Detect which cell encompasses the target text, then output its [x, y] center coordinate. 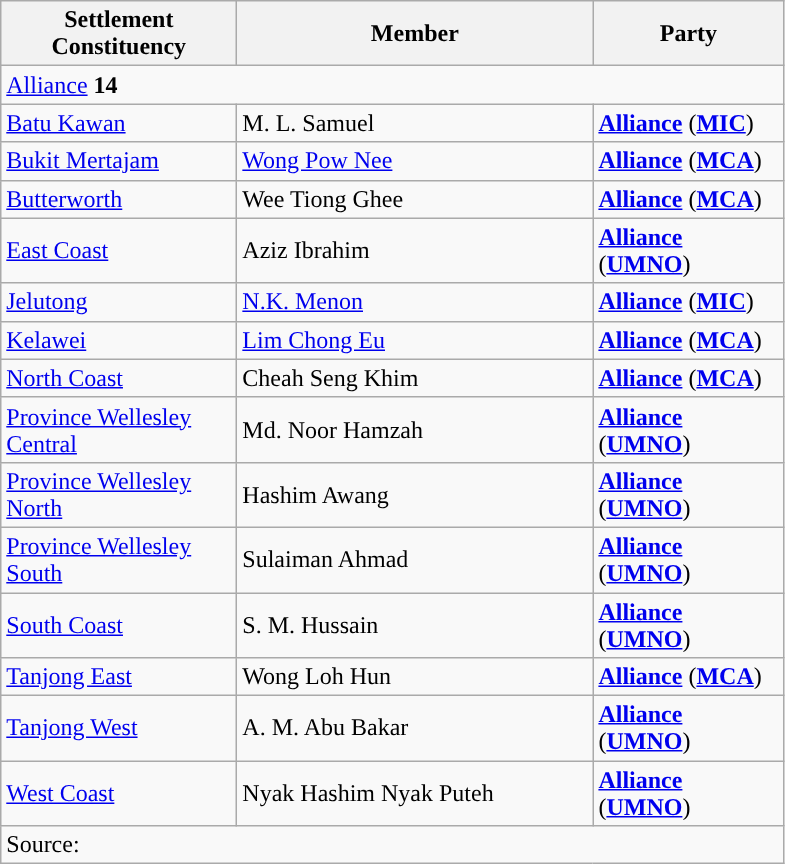
Sulaiman Ahmad [415, 560]
Party [688, 34]
Batu Kawan [119, 123]
North Coast [119, 378]
N.K. Menon [415, 302]
East Coast [119, 250]
Province Wellesley North [119, 494]
A. M. Abu Bakar [415, 728]
Alliance 14 [392, 85]
Bukit Mertajam [119, 161]
Tanjong West [119, 728]
West Coast [119, 794]
Aziz Ibrahim [415, 250]
Cheah Seng Khim [415, 378]
South Coast [119, 624]
Wee Tiong Ghee [415, 199]
Nyak Hashim Nyak Puteh [415, 794]
Hashim Awang [415, 494]
S. M. Hussain [415, 624]
Tanjong East [119, 677]
M. L. Samuel [415, 123]
Wong Loh Hun [415, 677]
Province Wellesley Central [119, 430]
Kelawei [119, 340]
Wong Pow Nee [415, 161]
Butterworth [119, 199]
Lim Chong Eu [415, 340]
Member [415, 34]
Md. Noor Hamzah [415, 430]
Jelutong [119, 302]
Settlement Constituency [119, 34]
Source: [392, 845]
Province Wellesley South [119, 560]
